Extract the (x, y) coordinate from the center of the cell holding the provided text.  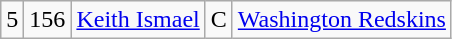
Keith Ismael (138, 20)
Washington Redskins (342, 20)
C (218, 20)
5 (12, 20)
156 (48, 20)
